Find where the given text appears and provide that cell's center as [X, Y] coordinate. 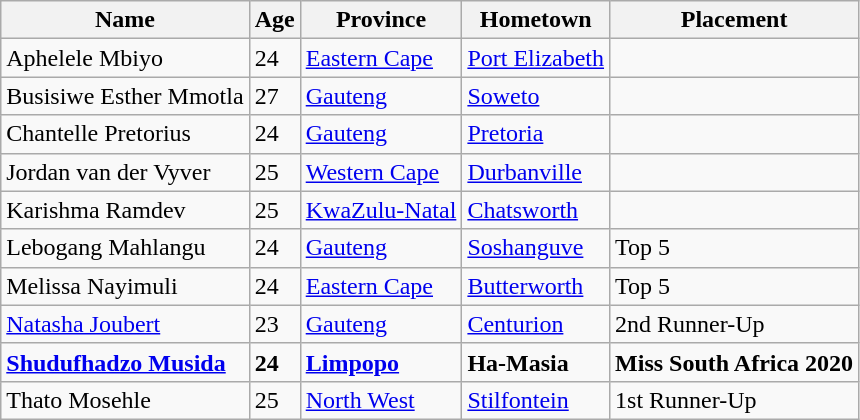
Province [381, 20]
1st Runner-Up [734, 400]
Busisiwe Esther Mmotla [125, 96]
Limpopo [381, 362]
2nd Runner-Up [734, 324]
Age [274, 20]
Stilfontein [536, 400]
Centurion [536, 324]
Shudufhadzo Musida [125, 362]
Western Cape [381, 172]
Karishma Ramdev [125, 210]
North West [381, 400]
23 [274, 324]
Miss South Africa 2020 [734, 362]
27 [274, 96]
Natasha Joubert [125, 324]
Hometown [536, 20]
Soweto [536, 96]
Soshanguve [536, 248]
Ha-Masia [536, 362]
Melissa Nayimuli [125, 286]
Pretoria [536, 134]
Chatsworth [536, 210]
Aphelele Mbiyo [125, 58]
Thato Mosehle [125, 400]
Butterworth [536, 286]
Name [125, 20]
Durbanville [536, 172]
Port Elizabeth [536, 58]
Chantelle Pretorius [125, 134]
Jordan van der Vyver [125, 172]
Placement [734, 20]
Lebogang Mahlangu [125, 248]
KwaZulu-Natal [381, 210]
